Provide the (x, y) coordinate of the cell's center where the given text is located.  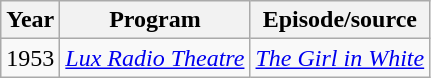
Episode/source (340, 20)
Lux Radio Theatre (155, 58)
1953 (30, 58)
Year (30, 20)
The Girl in White (340, 58)
Program (155, 20)
